Output the (x, y) coordinate of the center of the cell containing the given text.  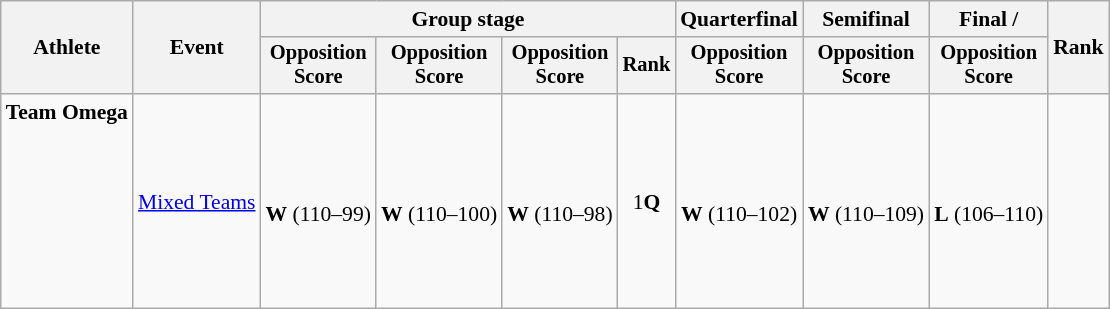
W (110–100) (439, 201)
W (110–102) (739, 201)
W (110–99) (318, 201)
Semifinal (866, 19)
Mixed Teams (197, 201)
Final / (988, 19)
Athlete (67, 48)
L (106–110) (988, 201)
W (110–109) (866, 201)
Group stage (468, 19)
Team Omega (67, 201)
W (110–98) (560, 201)
1Q (647, 201)
Quarterfinal (739, 19)
Event (197, 48)
